Identify which cell holds the provided text, then report its [X, Y] central coordinate. 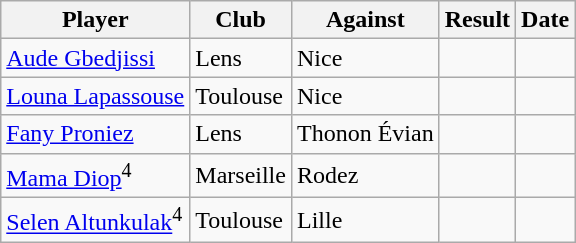
Player [96, 20]
Rodez [365, 176]
Louna Lapassouse [96, 96]
Against [365, 20]
Fany Proniez [96, 134]
Aude Gbedjissi [96, 58]
Mama Diop4 [96, 176]
Result [477, 20]
Lille [365, 220]
Date [546, 20]
Marseille [241, 176]
Club [241, 20]
Thonon Évian [365, 134]
Selen Altunkulak4 [96, 220]
